Identify which cell holds the provided text, then report its (x, y) central coordinate. 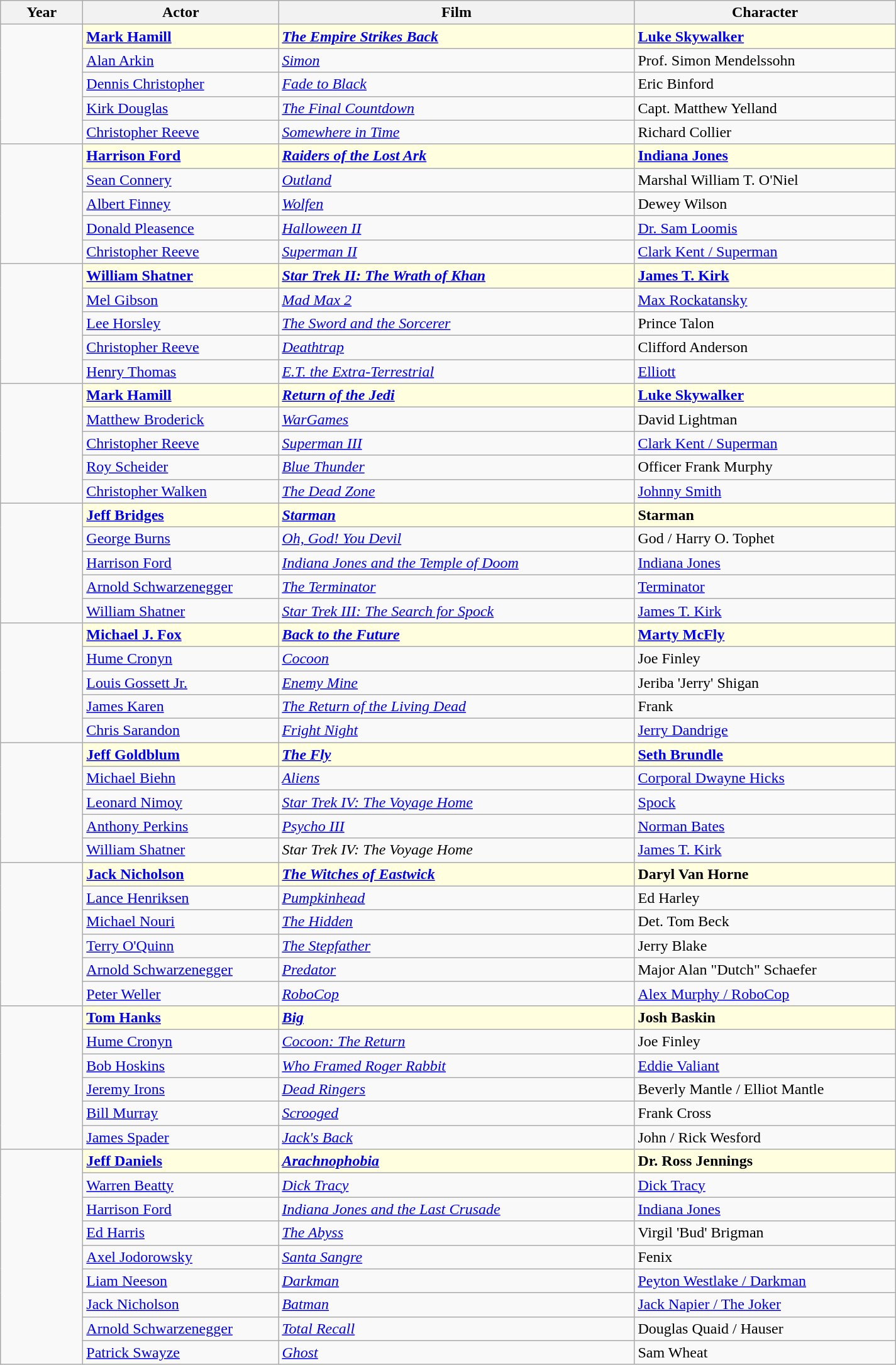
Frank (765, 707)
Louis Gossett Jr. (181, 682)
Corporal Dwayne Hicks (765, 778)
Det. Tom Beck (765, 922)
Fenix (765, 1257)
Deathtrap (456, 348)
Donald Pleasence (181, 228)
The Dead Zone (456, 491)
Dead Ringers (456, 1090)
Sam Wheat (765, 1352)
Beverly Mantle / Elliot Mantle (765, 1090)
Superman III (456, 443)
Matthew Broderick (181, 419)
Halloween II (456, 228)
Richard Collier (765, 132)
Clifford Anderson (765, 348)
Warren Beatty (181, 1185)
Patrick Swayze (181, 1352)
Jeff Goldblum (181, 754)
WarGames (456, 419)
Scrooged (456, 1114)
E.T. the Extra-Terrestrial (456, 372)
Jack's Back (456, 1137)
Ghost (456, 1352)
Back to the Future (456, 634)
Jeriba 'Jerry' Shigan (765, 682)
Darkman (456, 1281)
Indiana Jones and the Last Crusade (456, 1209)
Ed Harris (181, 1233)
James Spader (181, 1137)
Fright Night (456, 731)
Predator (456, 970)
Roy Scheider (181, 467)
Max Rockatansky (765, 300)
Total Recall (456, 1329)
Terry O'Quinn (181, 946)
Dr. Ross Jennings (765, 1161)
Star Trek III: The Search for Spock (456, 611)
Actor (181, 13)
George Burns (181, 539)
Year (41, 13)
The Abyss (456, 1233)
Sean Connery (181, 180)
Frank Cross (765, 1114)
The Return of the Living Dead (456, 707)
Batman (456, 1305)
Anthony Perkins (181, 826)
Eddie Valiant (765, 1066)
Bill Murray (181, 1114)
Tom Hanks (181, 1017)
Marshal William T. O'Niel (765, 180)
John / Rick Wesford (765, 1137)
Fade to Black (456, 84)
Terminator (765, 587)
The Fly (456, 754)
Jeff Daniels (181, 1161)
The Final Countdown (456, 108)
Big (456, 1017)
Enemy Mine (456, 682)
Peyton Westlake / Darkman (765, 1281)
Wolfen (456, 204)
Axel Jodorowsky (181, 1257)
Jack Napier / The Joker (765, 1305)
Norman Bates (765, 826)
Officer Frank Murphy (765, 467)
Jeff Bridges (181, 515)
Superman II (456, 251)
Josh Baskin (765, 1017)
Dennis Christopher (181, 84)
Indiana Jones and the Temple of Doom (456, 563)
The Stepfather (456, 946)
Seth Brundle (765, 754)
Prince Talon (765, 324)
Leonard Nimoy (181, 802)
Dewey Wilson (765, 204)
Character (765, 13)
Capt. Matthew Yelland (765, 108)
Jeremy Irons (181, 1090)
RoboCop (456, 993)
Arachnophobia (456, 1161)
Kirk Douglas (181, 108)
Alex Murphy / RoboCop (765, 993)
Douglas Quaid / Hauser (765, 1329)
Pumpkinhead (456, 898)
Return of the Jedi (456, 395)
Liam Neeson (181, 1281)
Daryl Van Horne (765, 874)
Mad Max 2 (456, 300)
Henry Thomas (181, 372)
Jerry Dandrige (765, 731)
The Terminator (456, 587)
Outland (456, 180)
Aliens (456, 778)
Alan Arkin (181, 60)
Santa Sangre (456, 1257)
Christopher Walken (181, 491)
Albert Finney (181, 204)
Blue Thunder (456, 467)
Prof. Simon Mendelssohn (765, 60)
Simon (456, 60)
The Hidden (456, 922)
Dr. Sam Loomis (765, 228)
The Sword and the Sorcerer (456, 324)
Spock (765, 802)
Jerry Blake (765, 946)
Peter Weller (181, 993)
James Karen (181, 707)
Chris Sarandon (181, 731)
Raiders of the Lost Ark (456, 156)
Michael Biehn (181, 778)
Somewhere in Time (456, 132)
Mel Gibson (181, 300)
Elliott (765, 372)
Ed Harley (765, 898)
Bob Hoskins (181, 1066)
Johnny Smith (765, 491)
Virgil 'Bud' Brigman (765, 1233)
Cocoon (456, 658)
Michael Nouri (181, 922)
The Empire Strikes Back (456, 36)
Psycho III (456, 826)
Marty McFly (765, 634)
Film (456, 13)
Michael J. Fox (181, 634)
The Witches of Eastwick (456, 874)
God / Harry O. Tophet (765, 539)
Star Trek II: The Wrath of Khan (456, 275)
Cocoon: The Return (456, 1041)
Who Framed Roger Rabbit (456, 1066)
David Lightman (765, 419)
Lee Horsley (181, 324)
Eric Binford (765, 84)
Major Alan "Dutch" Schaefer (765, 970)
Oh, God! You Devil (456, 539)
Lance Henriksen (181, 898)
